For the text-containing cell, return its midpoint in (X, Y) coordinate format. 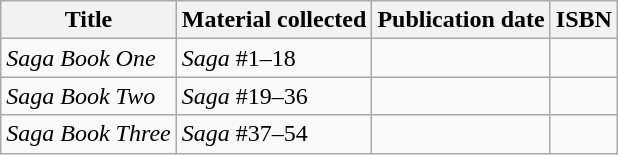
ISBN (584, 20)
Saga Book Three (88, 134)
Saga #37–54 (274, 134)
Title (88, 20)
Saga #1–18 (274, 58)
Saga Book Two (88, 96)
Publication date (461, 20)
Material collected (274, 20)
Saga #19–36 (274, 96)
Saga Book One (88, 58)
